Extract the (X, Y) coordinate from the center of the cell holding the provided text.  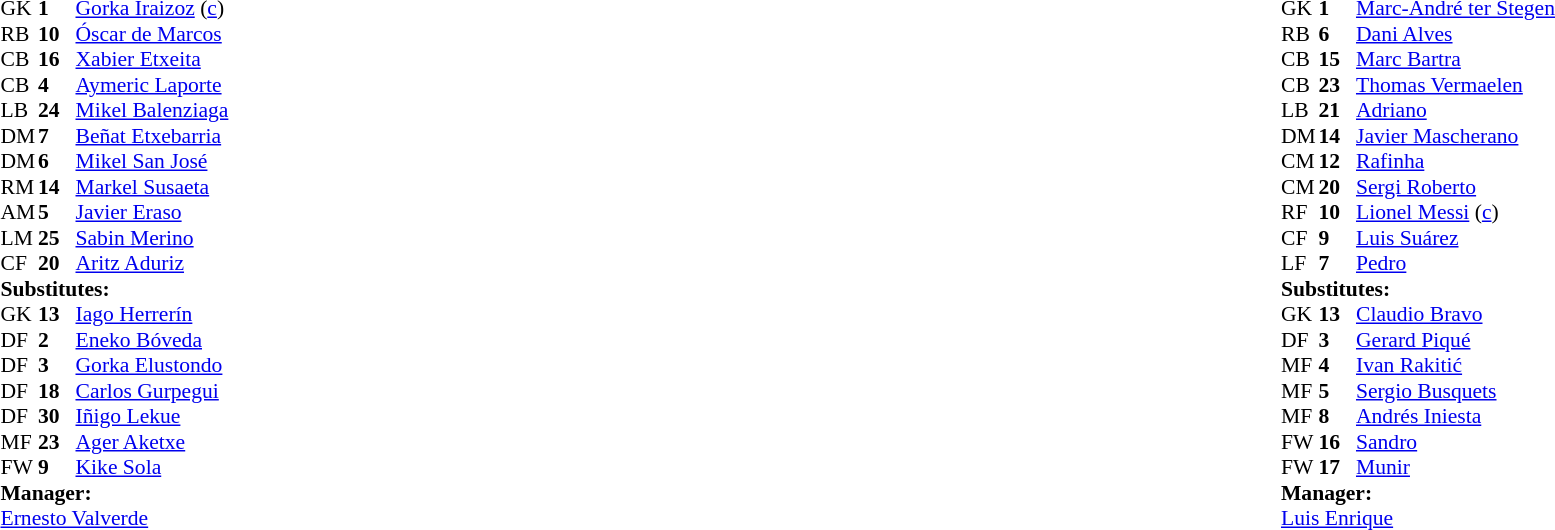
Xabier Etxeita (152, 59)
Munir (1456, 467)
AM (19, 213)
Kike Sola (152, 467)
Mikel San José (152, 161)
24 (57, 111)
8 (1337, 417)
RM (19, 187)
Luis Suárez (1456, 238)
Gerard Piqué (1456, 340)
Javier Mascherano (1456, 136)
Adriano (1456, 111)
Sabin Merino (152, 238)
Rafinha (1456, 161)
Sergi Roberto (1456, 187)
Markel Susaeta (152, 187)
30 (57, 417)
Sergio Busquets (1456, 391)
25 (57, 238)
18 (57, 391)
Dani Alves (1456, 34)
Thomas Vermaelen (1456, 85)
Sandro (1456, 442)
Ivan Rakitić (1456, 365)
Ager Aketxe (152, 442)
12 (1337, 161)
Beñat Etxebarria (152, 136)
Andrés Iniesta (1456, 417)
Javier Eraso (152, 213)
Marc Bartra (1456, 59)
Óscar de Marcos (152, 34)
21 (1337, 111)
LM (19, 238)
15 (1337, 59)
Claudio Bravo (1456, 315)
Iñigo Lekue (152, 417)
Eneko Bóveda (152, 340)
Mikel Balenziaga (152, 111)
RF (1300, 213)
17 (1337, 467)
Carlos Gurpegui (152, 391)
Iago Herrerín (152, 315)
Aritz Aduriz (152, 263)
Aymeric Laporte (152, 85)
Lionel Messi (c) (1456, 213)
2 (57, 340)
Gorka Elustondo (152, 365)
LF (1300, 263)
Pedro (1456, 263)
